From the cell containing the given text, extract its center point as (X, Y) coordinate. 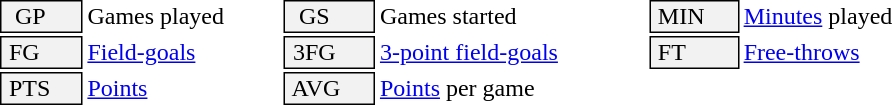
3FG (330, 52)
Games played (184, 16)
3-point field-goals (512, 52)
Points per game (512, 88)
FT (694, 52)
AVG (330, 88)
Field-goals (184, 52)
GP (42, 16)
Games started (512, 16)
GS (330, 16)
PTS (42, 88)
Points (184, 88)
MIN (694, 16)
FG (42, 52)
